Pinpoint the cell where the given text exists, returning its [X, Y] midpoint coordinate. 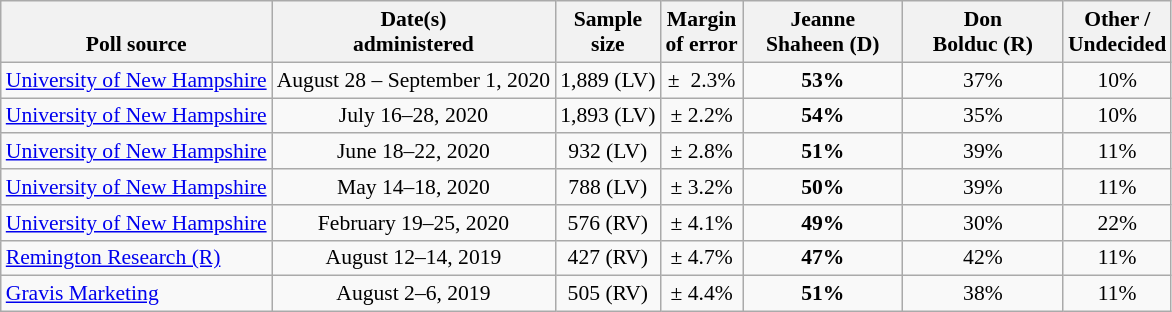
DonBolduc (R) [983, 32]
1,893 (LV) [608, 116]
± 4.1% [701, 223]
± 3.2% [701, 187]
Gravis Marketing [136, 294]
Remington Research (R) [136, 258]
Date(s)administered [414, 32]
54% [823, 116]
932 (LV) [608, 152]
53% [823, 80]
505 (RV) [608, 294]
June 18–22, 2020 [414, 152]
47% [823, 258]
50% [823, 187]
30% [983, 223]
Poll source [136, 32]
788 (LV) [608, 187]
± 4.7% [701, 258]
37% [983, 80]
May 14–18, 2020 [414, 187]
August 28 – September 1, 2020 [414, 80]
49% [823, 223]
576 (RV) [608, 223]
Other /Undecided [1117, 32]
22% [1117, 223]
Marginof error [701, 32]
February 19–25, 2020 [414, 223]
± 2.2% [701, 116]
August 2–6, 2019 [414, 294]
Samplesize [608, 32]
35% [983, 116]
July 16–28, 2020 [414, 116]
± 4.4% [701, 294]
42% [983, 258]
38% [983, 294]
± 2.3% [701, 80]
August 12–14, 2019 [414, 258]
JeanneShaheen (D) [823, 32]
427 (RV) [608, 258]
1,889 (LV) [608, 80]
± 2.8% [701, 152]
